Find where the given text appears and provide that cell's center as (X, Y) coordinate. 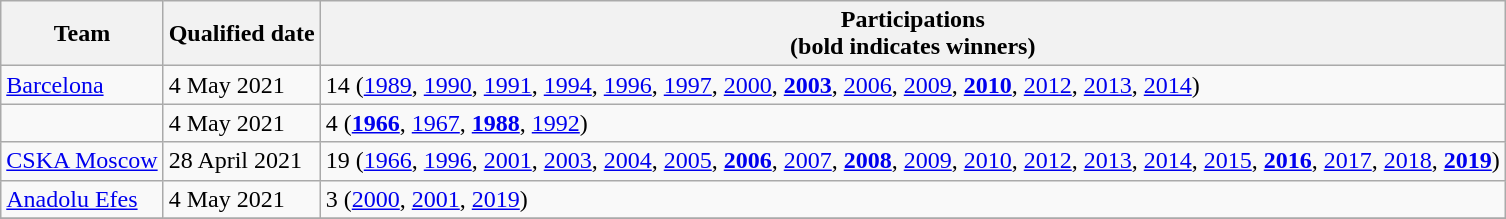
Anadolu Efes (82, 199)
Qualified date (242, 34)
Barcelona (82, 85)
14 (1989, 1990, 1991, 1994, 1996, 1997, 2000, 2003, 2006, 2009, 2010, 2012, 2013, 2014) (912, 85)
3 (2000, 2001, 2019) (912, 199)
CSKA Moscow (82, 161)
Participations (bold indicates winners) (912, 34)
Team (82, 34)
28 April 2021 (242, 161)
4 (1966, 1967, 1988, 1992) (912, 123)
19 (1966, 1996, 2001, 2003, 2004, 2005, 2006, 2007, 2008, 2009, 2010, 2012, 2013, 2014, 2015, 2016, 2017, 2018, 2019) (912, 161)
